Identify which cell holds the provided text, then report its [X, Y] central coordinate. 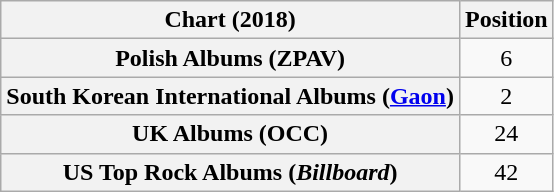
24 [506, 134]
Polish Albums (ZPAV) [230, 58]
2 [506, 96]
US Top Rock Albums (Billboard) [230, 172]
Chart (2018) [230, 20]
UK Albums (OCC) [230, 134]
6 [506, 58]
42 [506, 172]
Position [506, 20]
South Korean International Albums (Gaon) [230, 96]
